Detect which cell encompasses the target text, then output its (X, Y) center coordinate. 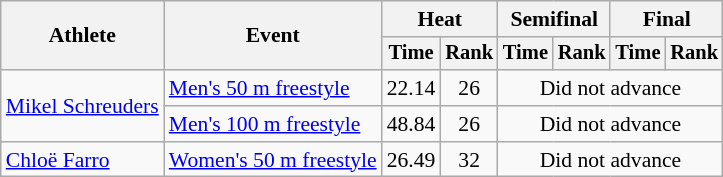
Athlete (82, 36)
Semifinal (554, 19)
Men's 50 m freestyle (273, 88)
Mikel Schreuders (82, 106)
Heat (440, 19)
Men's 100 m freestyle (273, 124)
Final (666, 19)
22.14 (412, 88)
Event (273, 36)
48.84 (412, 124)
